Extract the [X, Y] coordinate from the center of the cell holding the provided text.  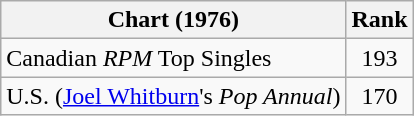
Chart (1976) [174, 20]
170 [380, 96]
Canadian RPM Top Singles [174, 58]
193 [380, 58]
Rank [380, 20]
U.S. (Joel Whitburn's Pop Annual) [174, 96]
